Pinpoint the cell where the given text exists, returning its [X, Y] midpoint coordinate. 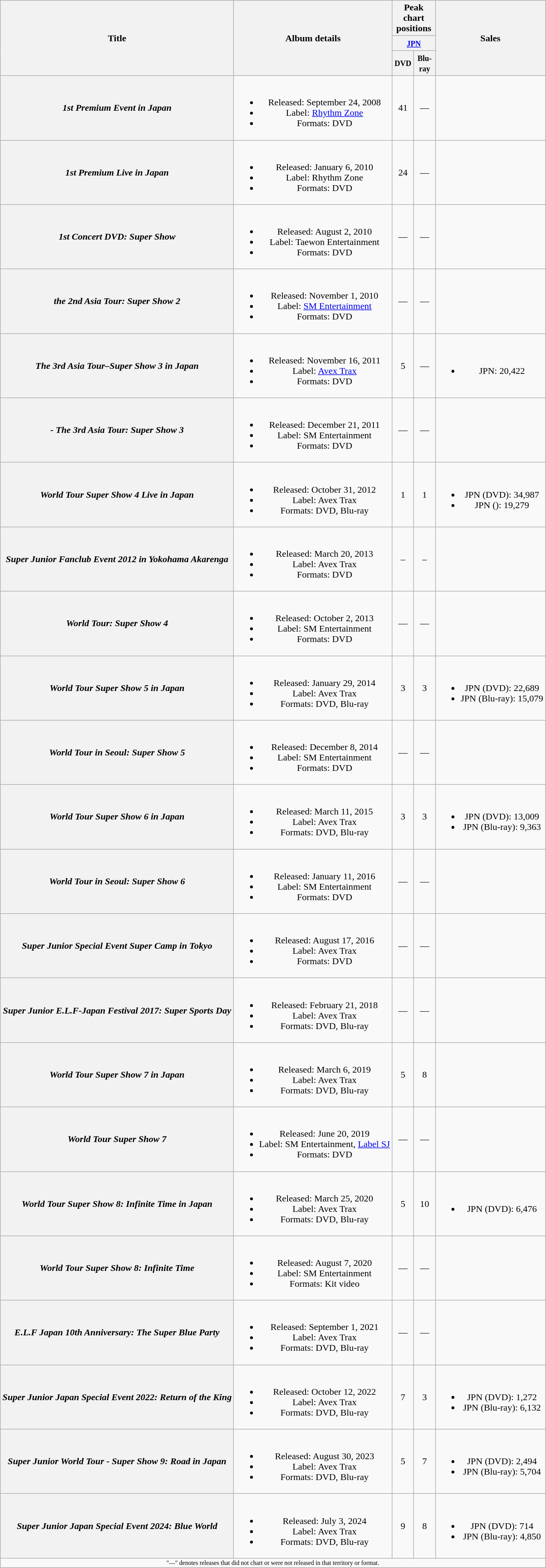
Blu-ray [424, 63]
World Tour: Super Show 4 [117, 623]
World Tour Super Show 6 in Japan [117, 817]
Released: January 11, 2016Label: SM EntertainmentFormats: DVD [313, 881]
World Tour in Seoul: Super Show 5 [117, 752]
The 3rd Asia Tour–Super Show 3 in Japan [117, 366]
Super Junior Fanclub Event 2012 in Yokohama Akarenga [117, 559]
Album details [313, 38]
Released: October 12, 2022Label: Avex TraxFormats: DVD, Blu-ray [313, 1397]
Released: December 21, 2011Label: SM EntertainmentFormats: DVD [313, 430]
Released: August 2, 2010Label: Taewon EntertainmentFormats: DVD [313, 237]
Super Junior Special Event Super Camp in Tokyo [117, 946]
World Tour Super Show 5 in Japan [117, 688]
World Tour Super Show 4 Live in Japan [117, 495]
DVD [403, 63]
Released: March 20, 2013Label: Avex TraxFormats: DVD [313, 559]
"—" denotes releases that did not chart or were not released in that territory or format. [273, 1563]
Sales [490, 38]
JPN (DVD): 13,009JPN (Blu-ray): 9,363 [490, 817]
the 2nd Asia Tour: Super Show 2 [117, 301]
Released: March 11, 2015Label: Avex TraxFormats: DVD, Blu-ray [313, 817]
Released: March 6, 2019Label: Avex TraxFormats: DVD, Blu-ray [313, 1075]
World Tour Super Show 8: Infinite Time in Japan [117, 1204]
JPN [414, 43]
JPN (DVD): 22,689JPN (Blu-ray): 15,079 [490, 688]
41 [403, 108]
Released: December 8, 2014Label: SM EntertainmentFormats: DVD [313, 752]
Peak chart positions [414, 18]
Released: February 21, 2018Label: Avex TraxFormats: DVD, Blu-ray [313, 1010]
Released: October 31, 2012Label: Avex TraxFormats: DVD, Blu-ray [313, 495]
- The 3rd Asia Tour: Super Show 3 [117, 430]
JPN (DVD): 714JPN (Blu-ray): 4,850 [490, 1526]
Super Junior E.L.F-Japan Festival 2017: Super Sports Day [117, 1010]
1st Premium Event in Japan [117, 108]
JPN (DVD): 2,494JPN (Blu-ray): 5,704 [490, 1462]
9 [403, 1526]
World Tour Super Show 7 [117, 1139]
Released: January 29, 2014Label: Avex TraxFormats: DVD, Blu-ray [313, 688]
Released: September 1, 2021Label: Avex TraxFormats: DVD, Blu-ray [313, 1333]
Released: November 16, 2011Label: Avex TraxFormats: DVD [313, 366]
10 [424, 1204]
Released: August 17, 2016Label: Avex TraxFormats: DVD [313, 946]
Released: October 2, 2013Label: SM EntertainmentFormats: DVD [313, 623]
1st Premium Live in Japan [117, 172]
Super Junior World Tour - Super Show 9: Road in Japan [117, 1462]
JPN (DVD): 6,476 [490, 1204]
World Tour Super Show 8: Infinite Time [117, 1268]
1st Concert DVD: Super Show [117, 237]
Released: January 6, 2010Label: Rhythm ZoneFormats: DVD [313, 172]
Released: July 3, 2024Label: Avex TraxFormats: DVD, Blu-ray [313, 1526]
24 [403, 172]
Released: August 30, 2023Label: Avex TraxFormats: DVD, Blu-ray [313, 1462]
Released: September 24, 2008Label: Rhythm ZoneFormats: DVD [313, 108]
Super Junior Japan Special Event 2022: Return of the King [117, 1397]
E.L.F Japan 10th Anniversary: The Super Blue Party [117, 1333]
Released: June 20, 2019Label: SM Entertainment, Label SJFormats: DVD [313, 1139]
Released: March 25, 2020Label: Avex TraxFormats: DVD, Blu-ray [313, 1204]
Released: August 7, 2020Label: SM EntertainmentFormats: Kit video [313, 1268]
JPN (DVD): 34,987JPN (): 19,279 [490, 495]
Title [117, 38]
World Tour in Seoul: Super Show 6 [117, 881]
JPN (DVD): 1,272JPN (Blu-ray): 6,132 [490, 1397]
World Tour Super Show 7 in Japan [117, 1075]
Super Junior Japan Special Event 2024: Blue World [117, 1526]
Released: November 1, 2010Label: SM EntertainmentFormats: DVD [313, 301]
JPN: 20,422 [490, 366]
